Scan for the cell matching the given text and deliver its (x, y) coordinate at center. 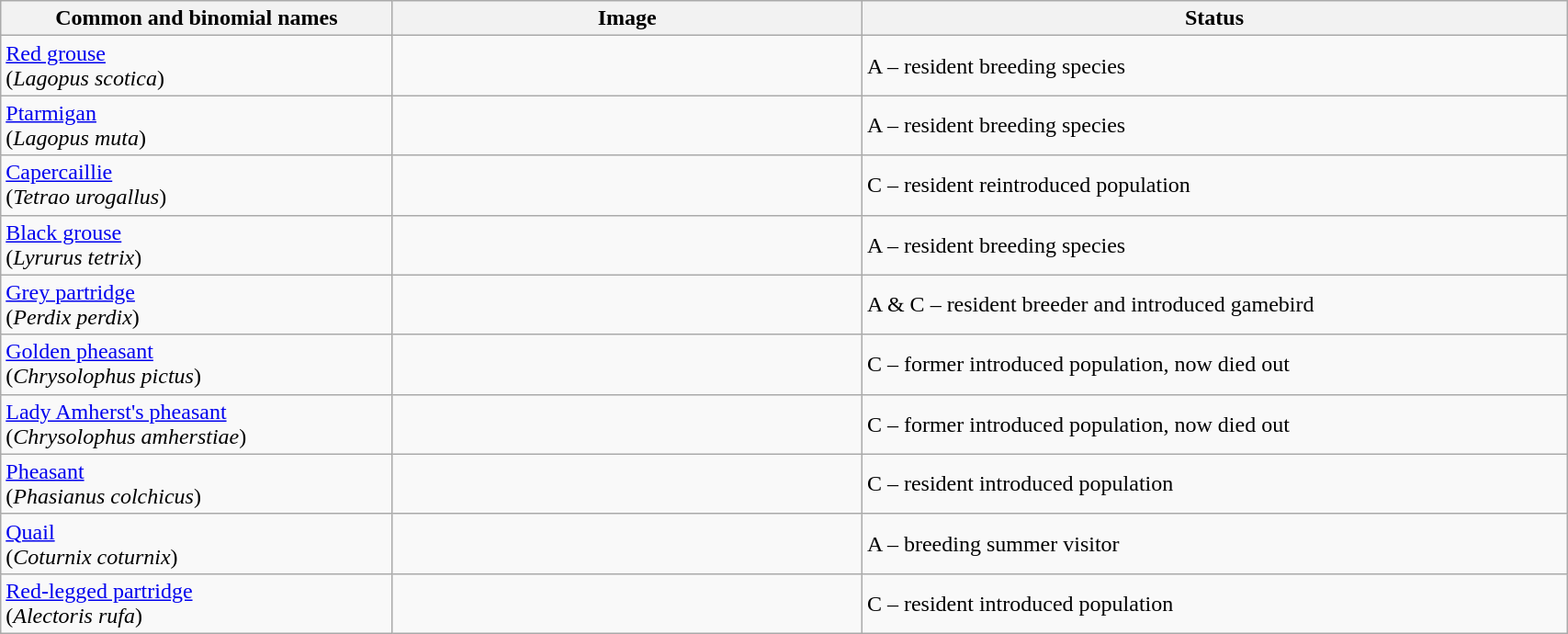
Status (1214, 18)
Grey partridge(Perdix perdix) (197, 305)
Red grouse(Lagopus scotica) (197, 66)
Capercaillie(Tetrao urogallus) (197, 186)
Quail(Coturnix coturnix) (197, 544)
Black grouse(Lyrurus tetrix) (197, 244)
Pheasant(Phasianus colchicus) (197, 483)
C – resident reintroduced population (1214, 186)
Ptarmigan(Lagopus muta) (197, 125)
Golden pheasant(Chrysolophus pictus) (197, 364)
Common and binomial names (197, 18)
A – breeding summer visitor (1214, 544)
Image (626, 18)
Lady Amherst's pheasant(Chrysolophus amherstiae) (197, 425)
A & C – resident breeder and introduced gamebird (1214, 305)
Red-legged partridge(Alectoris rufa) (197, 603)
